Determine the (x, y) coordinate at the center of the cell enclosing the given text.  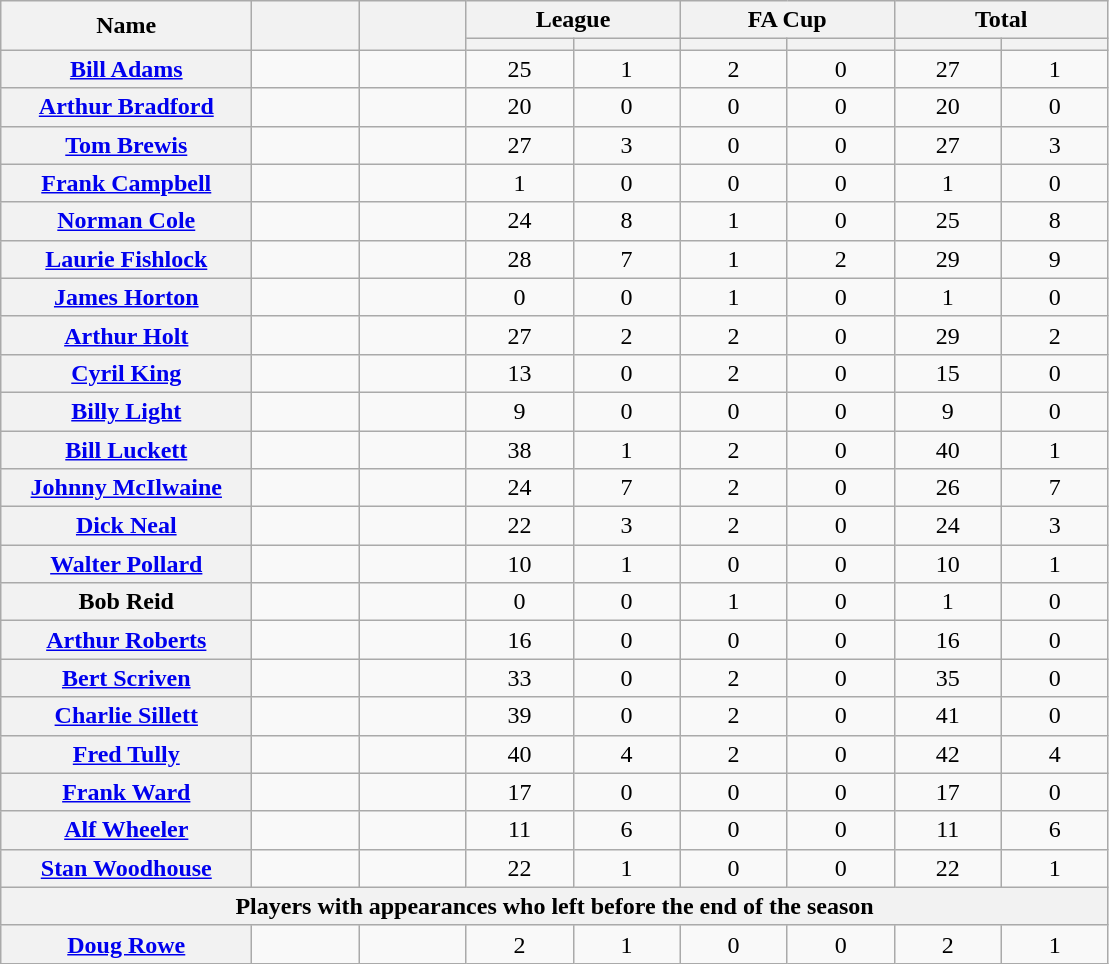
33 (520, 678)
Arthur Bradford (126, 107)
Doug Rowe (126, 944)
Stan Woodhouse (126, 868)
Walter Pollard (126, 564)
Alf Wheeler (126, 830)
Players with appearances who left before the end of the season (555, 906)
Arthur Roberts (126, 640)
Charlie Sillett (126, 716)
Total (1001, 20)
Laurie Fishlock (126, 259)
28 (520, 259)
Norman Cole (126, 221)
Johnny McIlwaine (126, 488)
Bill Luckett (126, 449)
Fred Tully (126, 754)
Arthur Holt (126, 335)
Billy Light (126, 411)
James Horton (126, 297)
42 (948, 754)
Bob Reid (126, 602)
Bill Adams (126, 69)
41 (948, 716)
39 (520, 716)
15 (948, 373)
26 (948, 488)
35 (948, 678)
Bert Scriven (126, 678)
Dick Neal (126, 526)
League (573, 20)
38 (520, 449)
Frank Ward (126, 792)
Cyril King (126, 373)
Frank Campbell (126, 183)
FA Cup (787, 20)
Tom Brewis (126, 145)
13 (520, 373)
Name (126, 26)
